Locate the cell with the specified text and output its [x, y] center coordinate. 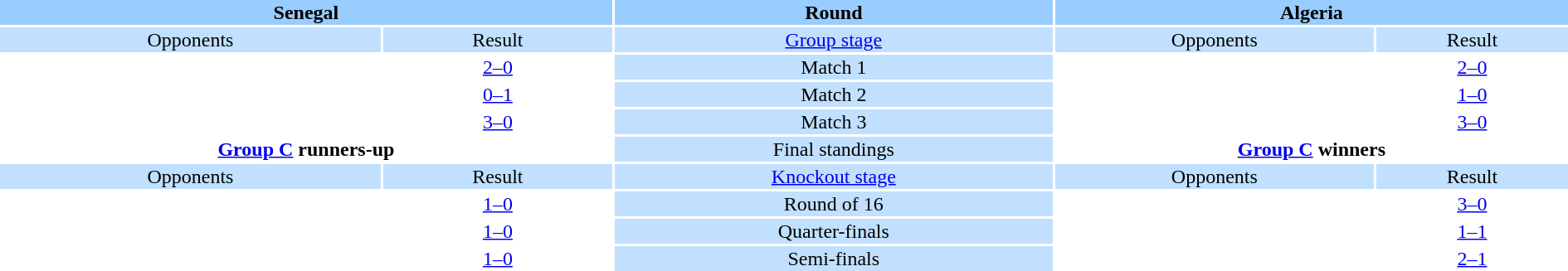
Final standings [834, 149]
Quarter-finals [834, 231]
2–1 [1472, 259]
Match 3 [834, 122]
Round of 16 [834, 204]
Round [834, 12]
Match 2 [834, 94]
Semi-finals [834, 259]
Group stage [834, 40]
Group C runners-up [306, 149]
Group C winners [1312, 149]
Algeria [1312, 12]
Senegal [306, 12]
0–1 [498, 94]
1–1 [1472, 231]
Knockout stage [834, 177]
Match 1 [834, 67]
